Determine the [X, Y] coordinate at the center of the cell enclosing the given text.  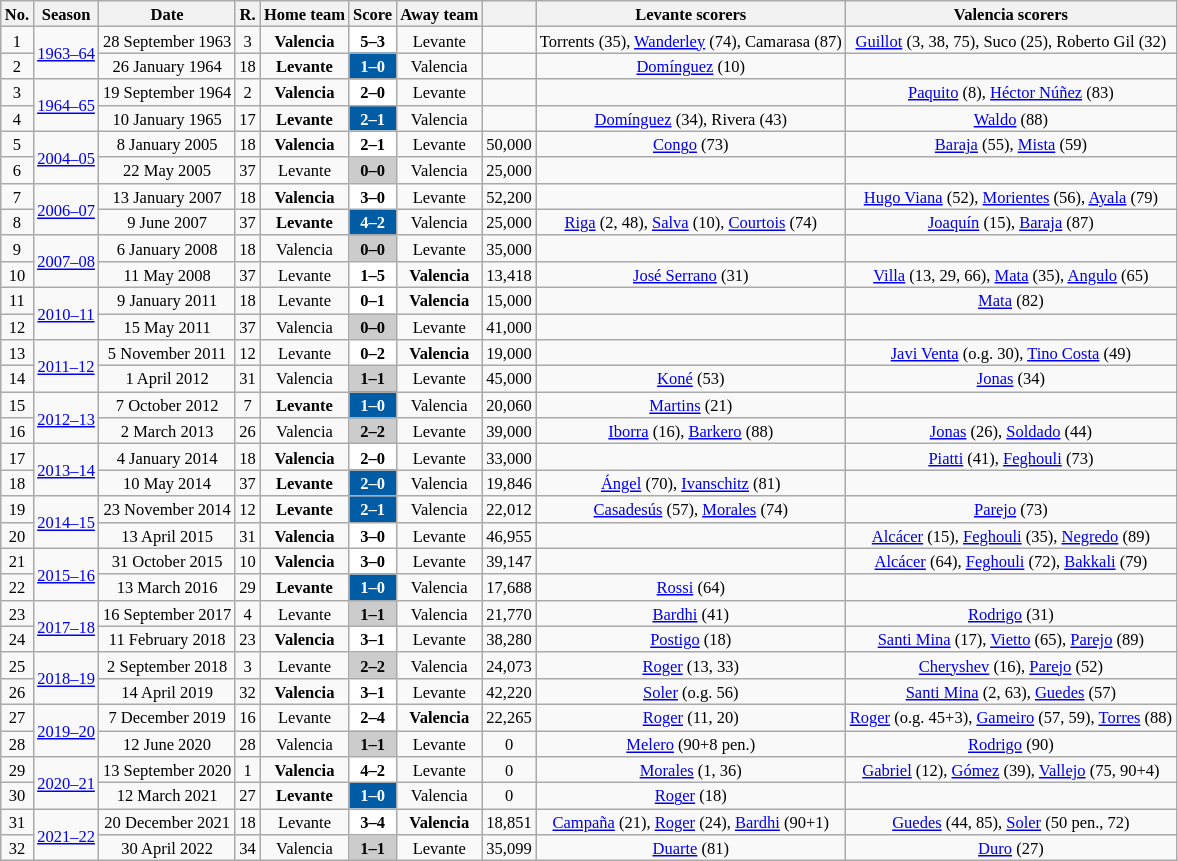
14 [17, 379]
1964–65 [66, 105]
13 April 2015 [167, 535]
Joaquín (15), Baraja (87) [1011, 222]
2015–16 [66, 574]
5 [17, 144]
Away team [439, 14]
35,000 [508, 248]
No. [17, 14]
Domínguez (34), Rivera (43) [691, 118]
21,770 [508, 613]
39,147 [508, 561]
2018–19 [66, 678]
20 December 2021 [167, 822]
Santi Mina (17), Vietto (65), Parejo (89) [1011, 639]
Campaña (21), Roger (24), Bardhi (90+1) [691, 822]
Hugo Viana (52), Morientes (56), Ayala (79) [1011, 196]
Home team [304, 14]
Jonas (34) [1011, 379]
Guedes (44, 85), Soler (50 pen., 72) [1011, 822]
2021–22 [66, 835]
2014–15 [66, 522]
Levante scorers [691, 14]
34 [248, 848]
28 September 1963 [167, 40]
42,220 [508, 691]
19 September 1964 [167, 92]
5 November 2011 [167, 353]
Bardhi (41) [691, 613]
26 January 1964 [167, 66]
5–3 [372, 40]
24 [17, 639]
Iborra (16), Barkero (88) [691, 431]
2012–13 [66, 418]
3–4 [372, 822]
R. [248, 14]
2006–07 [66, 209]
24,073 [508, 665]
1 April 2012 [167, 379]
33,000 [508, 457]
Postigo (18) [691, 639]
Rossi (64) [691, 587]
2 September 2018 [167, 665]
18,851 [508, 822]
Alcácer (15), Feghouli (35), Negredo (89) [1011, 535]
Season [66, 14]
16 September 2017 [167, 613]
9 [17, 248]
50,000 [508, 144]
17,688 [508, 587]
41,000 [508, 327]
20,060 [508, 405]
19,846 [508, 483]
Melero (90+8 pen.) [691, 743]
José Serrano (31) [691, 274]
Rodrigo (31) [1011, 613]
2007–08 [66, 261]
21 [17, 561]
Score [372, 14]
Alcácer (64), Feghouli (72), Bakkali (79) [1011, 561]
22 May 2005 [167, 170]
2 March 2013 [167, 431]
31 October 2015 [167, 561]
8 [17, 222]
2011–12 [66, 366]
Roger (18) [691, 796]
39,000 [508, 431]
2004–05 [66, 157]
20 [17, 535]
Torrents (35), Wanderley (74), Camarasa (87) [691, 40]
12 March 2021 [167, 796]
11 May 2008 [167, 274]
Martins (21) [691, 405]
2–4 [372, 717]
Ángel (70), Ivanschitz (81) [691, 483]
7 December 2019 [167, 717]
30 [17, 796]
23 November 2014 [167, 509]
13 [17, 353]
4 January 2014 [167, 457]
6 January 2008 [167, 248]
13 September 2020 [167, 770]
22,265 [508, 717]
11 [17, 300]
15,000 [508, 300]
Paquito (8), Héctor Núñez (83) [1011, 92]
Roger (11, 20) [691, 717]
35,099 [508, 848]
14 April 2019 [167, 691]
Valencia scorers [1011, 14]
Villa (13, 29, 66), Mata (35), Angulo (65) [1011, 274]
1963–64 [66, 53]
2010–11 [66, 313]
Santi Mina (2, 63), Guedes (57) [1011, 691]
22,012 [508, 509]
Soler (o.g. 56) [691, 691]
2017–18 [66, 626]
1–5 [372, 274]
Rodrigo (90) [1011, 743]
Baraja (55), Mista (59) [1011, 144]
19,000 [508, 353]
Gabriel (12), Gómez (39), Vallejo (75, 90+4) [1011, 770]
Koné (53) [691, 379]
45,000 [508, 379]
Guillot (3, 38, 75), Suco (25), Roberto Gil (32) [1011, 40]
11 February 2018 [167, 639]
15 [17, 405]
Jonas (26), Soldado (44) [1011, 431]
Mata (82) [1011, 300]
Javi Venta (o.g. 30), Tino Costa (49) [1011, 353]
Cheryshev (16), Parejo (52) [1011, 665]
Date [167, 14]
Morales (1, 36) [691, 770]
13,418 [508, 274]
7 October 2012 [167, 405]
13 March 2016 [167, 587]
Roger (13, 33) [691, 665]
Riga (2, 48), Salva (10), Courtois (74) [691, 222]
Parejo (73) [1011, 509]
Casadesús (57), Morales (74) [691, 509]
10 May 2014 [167, 483]
Roger (o.g. 45+3), Gameiro (57, 59), Torres (88) [1011, 717]
12 June 2020 [167, 743]
Waldo (88) [1011, 118]
Congo (73) [691, 144]
30 April 2022 [167, 848]
0–2 [372, 353]
25 [17, 665]
2020–21 [66, 783]
2019–20 [66, 730]
22 [17, 587]
15 May 2011 [167, 327]
9 June 2007 [167, 222]
19 [17, 509]
9 January 2011 [167, 300]
46,955 [508, 535]
38,280 [508, 639]
6 [17, 170]
Piatti (41), Feghouli (73) [1011, 457]
52,200 [508, 196]
8 January 2005 [167, 144]
13 January 2007 [167, 196]
Domínguez (10) [691, 66]
10 January 1965 [167, 118]
Duro (27) [1011, 848]
Duarte (81) [691, 848]
0–1 [372, 300]
2013–14 [66, 470]
